From the cell containing the given text, extract its center point as (X, Y) coordinate. 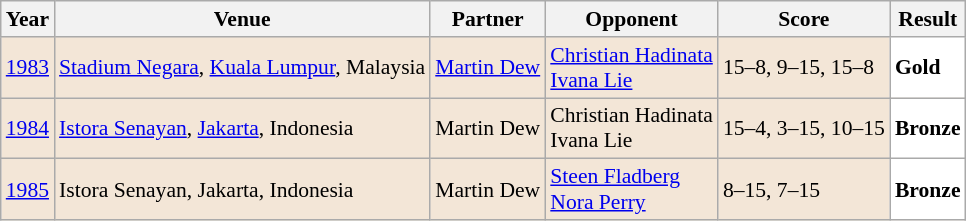
Stadium Negara, Kuala Lumpur, Malaysia (242, 68)
Gold (928, 68)
Year (28, 19)
1984 (28, 128)
Venue (242, 19)
8–15, 7–15 (804, 190)
Score (804, 19)
15–8, 9–15, 15–8 (804, 68)
Opponent (632, 19)
Partner (488, 19)
1983 (28, 68)
Result (928, 19)
15–4, 3–15, 10–15 (804, 128)
1985 (28, 190)
Steen Fladberg Nora Perry (632, 190)
